Identify which cell holds the provided text, then report its [x, y] central coordinate. 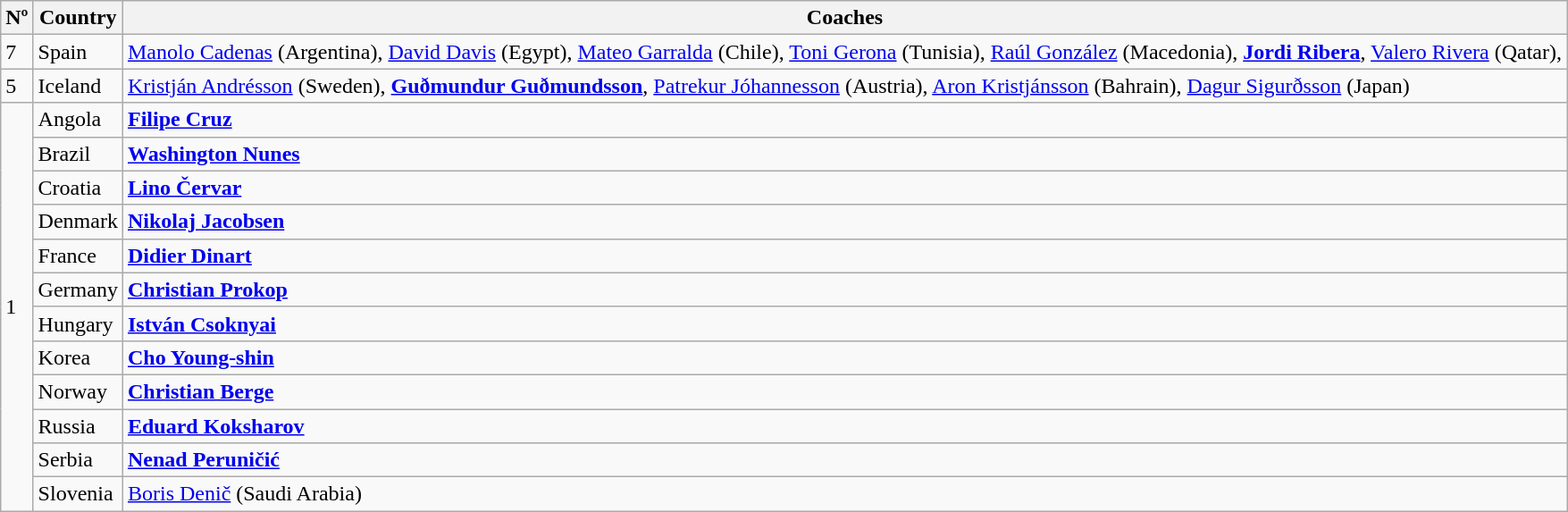
Cho Young-shin [844, 357]
Slovenia [78, 494]
Washington Nunes [844, 154]
Coaches [844, 18]
Christian Berge [844, 391]
István Csoknyai [844, 323]
Nº [17, 18]
Denmark [78, 222]
Angola [78, 120]
Didier Dinart [844, 256]
Brazil [78, 154]
Spain [78, 52]
Nikolaj Jacobsen [844, 222]
Filipe Cruz [844, 120]
1 [17, 307]
Korea [78, 357]
Lino Červar [844, 188]
Serbia [78, 460]
France [78, 256]
Nenad Peruničić [844, 460]
Country [78, 18]
7 [17, 52]
Christian Prokop [844, 290]
Iceland [78, 86]
Kristján Andrésson (Sweden), Guðmundur Guðmundsson, Patrekur Jóhannesson (Austria), Aron Kristjánsson (Bahrain), Dagur Sigurðsson (Japan) [844, 86]
Hungary [78, 323]
5 [17, 86]
Germany [78, 290]
Russia [78, 426]
Boris Denič (Saudi Arabia) [844, 494]
Norway [78, 391]
Eduard Koksharov [844, 426]
Croatia [78, 188]
